Determine the (x, y) coordinate at the center of the cell enclosing the given text.  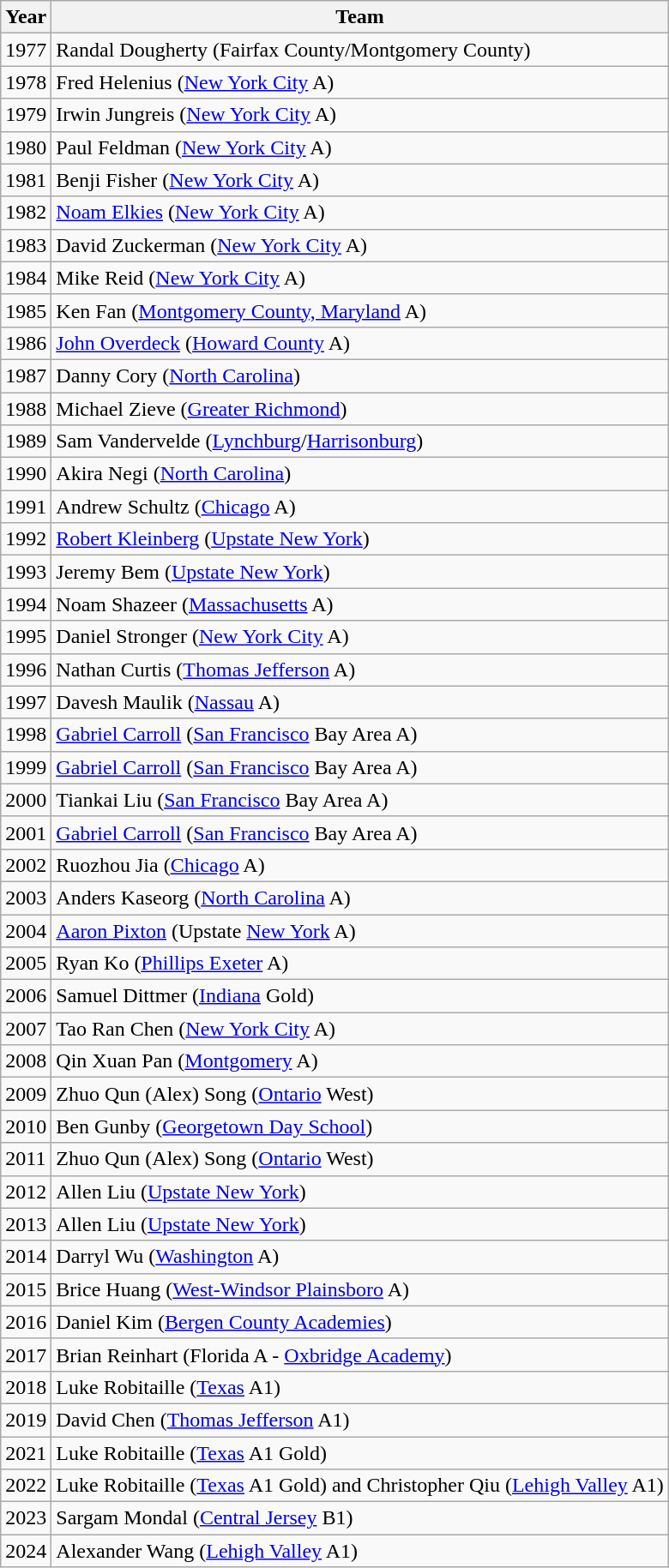
1982 (26, 213)
David Chen (Thomas Jefferson A1) (360, 1420)
Ben Gunby (Georgetown Day School) (360, 1126)
Luke Robitaille (Texas A1) (360, 1387)
1986 (26, 343)
2002 (26, 865)
John Overdeck (Howard County A) (360, 343)
2024 (26, 1551)
Alexander Wang (Lehigh Valley A1) (360, 1551)
2005 (26, 964)
1991 (26, 507)
Noam Elkies (New York City A) (360, 213)
1999 (26, 767)
Benji Fisher (New York City A) (360, 180)
Randal Dougherty (Fairfax County/Montgomery County) (360, 50)
Darryl Wu (Washington A) (360, 1257)
Danny Cory (North Carolina) (360, 375)
1993 (26, 572)
1985 (26, 310)
Samuel Dittmer (Indiana Gold) (360, 996)
Year (26, 17)
Fred Helenius (New York City A) (360, 82)
Jeremy Bem (Upstate New York) (360, 572)
Michael Zieve (Greater Richmond) (360, 409)
Team (360, 17)
Anders Kaseorg (North Carolina A) (360, 898)
Aaron Pixton (Upstate New York A) (360, 930)
2021 (26, 1453)
1977 (26, 50)
Davesh Maulik (Nassau A) (360, 702)
Ruozhou Jia (Chicago A) (360, 865)
2008 (26, 1061)
2016 (26, 1322)
David Zuckerman (New York City A) (360, 245)
1988 (26, 409)
1978 (26, 82)
Tiankai Liu (San Francisco Bay Area A) (360, 800)
1981 (26, 180)
2001 (26, 832)
Irwin Jungreis (New York City A) (360, 115)
Brice Huang (West-Windsor Plainsboro A) (360, 1289)
1992 (26, 539)
Akira Negi (North Carolina) (360, 474)
2007 (26, 1029)
Luke Robitaille (Texas A1 Gold) (360, 1453)
Andrew Schultz (Chicago A) (360, 507)
2003 (26, 898)
Tao Ran Chen (New York City A) (360, 1029)
Sargam Mondal (Central Jersey B1) (360, 1518)
Paul Feldman (New York City A) (360, 147)
1998 (26, 735)
2023 (26, 1518)
2012 (26, 1192)
Mike Reid (New York City A) (360, 278)
1987 (26, 375)
2010 (26, 1126)
1989 (26, 442)
2013 (26, 1224)
1996 (26, 670)
Ken Fan (Montgomery County, Maryland A) (360, 310)
Noam Shazeer (Massachusetts A) (360, 604)
2006 (26, 996)
2015 (26, 1289)
2000 (26, 800)
1997 (26, 702)
1983 (26, 245)
2018 (26, 1387)
1984 (26, 278)
Nathan Curtis (Thomas Jefferson A) (360, 670)
1990 (26, 474)
1994 (26, 604)
2017 (26, 1355)
2004 (26, 930)
Brian Reinhart (Florida A - Oxbridge Academy) (360, 1355)
2011 (26, 1159)
2014 (26, 1257)
2019 (26, 1420)
2022 (26, 1486)
1995 (26, 637)
Luke Robitaille (Texas A1 Gold) and Christopher Qiu (Lehigh Valley A1) (360, 1486)
1980 (26, 147)
Ryan Ko (Phillips Exeter A) (360, 964)
Robert Kleinberg (Upstate New York) (360, 539)
2009 (26, 1094)
1979 (26, 115)
Daniel Stronger (New York City A) (360, 637)
Qin Xuan Pan (Montgomery A) (360, 1061)
Daniel Kim (Bergen County Academies) (360, 1322)
Sam Vandervelde (Lynchburg/Harrisonburg) (360, 442)
